Extract the [x, y] coordinate from the center of the cell holding the provided text.  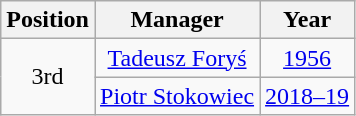
Position [48, 20]
1956 [308, 58]
Manager [176, 20]
2018–19 [308, 96]
3rd [48, 77]
Tadeusz Foryś [176, 58]
Piotr Stokowiec [176, 96]
Year [308, 20]
